For the text-containing cell, return its midpoint in [x, y] coordinate format. 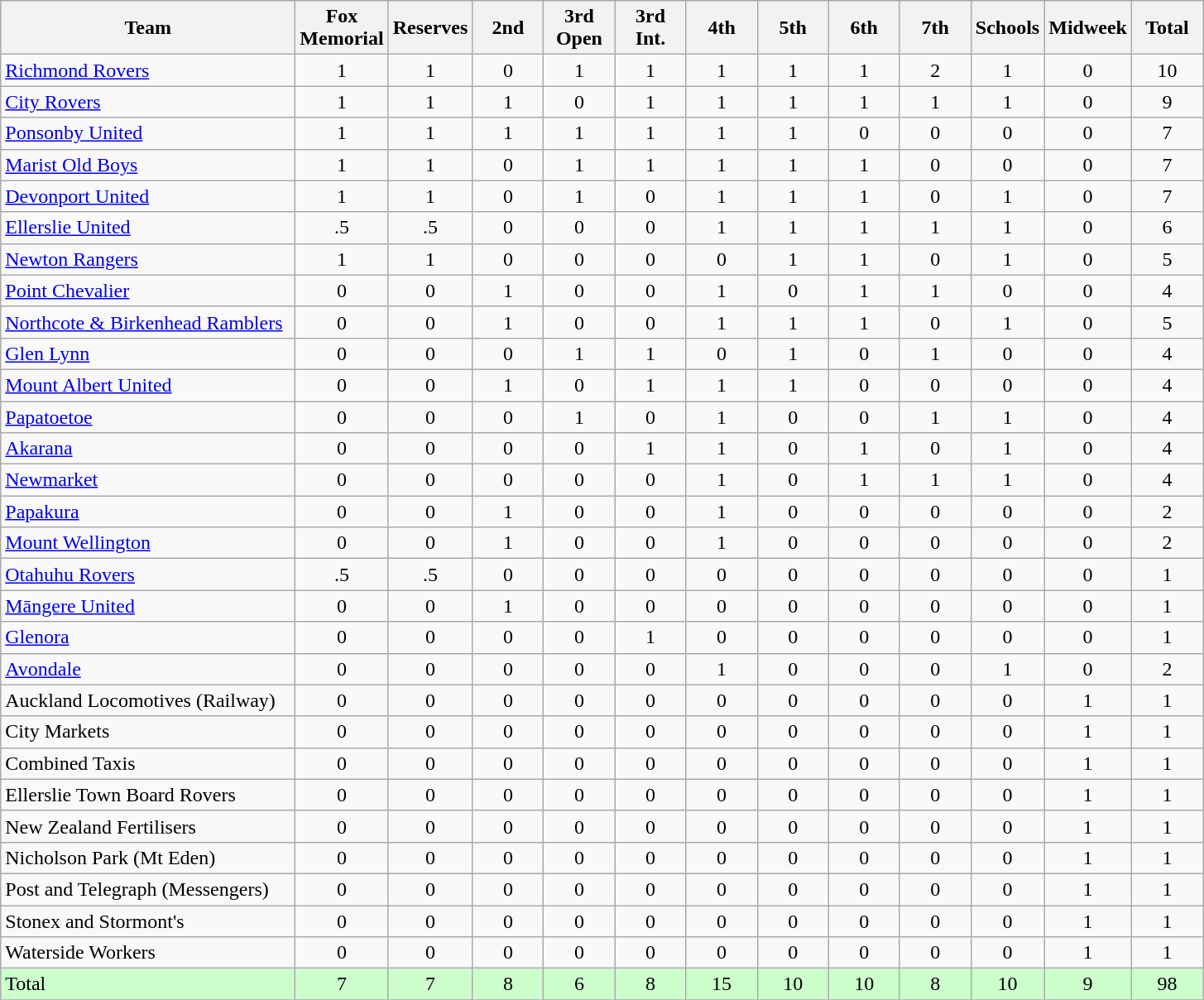
Northcote & Birkenhead Ramblers [148, 322]
Papakura [148, 512]
98 [1167, 984]
15 [722, 984]
Glen Lynn [148, 353]
Combined Taxis [148, 763]
6th [864, 28]
Nicholson Park (Mt Eden) [148, 858]
Auckland Locomotives (Railway) [148, 700]
Ponsonby United [148, 133]
Newton Rangers [148, 259]
4th [722, 28]
Stonex and Stormont's [148, 921]
Newmarket [148, 480]
Akarana [148, 449]
City Markets [148, 732]
New Zealand Fertilisers [148, 826]
Mount Albert United [148, 385]
Post and Telegraph (Messengers) [148, 889]
City Rovers [148, 102]
Māngere United [148, 606]
Team [148, 28]
Waterside Workers [148, 953]
3rd Int. [650, 28]
Ellerslie Town Board Rovers [148, 795]
Ellerslie United [148, 228]
Mount Wellington [148, 543]
Reserves [430, 28]
Glenora [148, 637]
Marist Old Boys [148, 165]
Schools [1007, 28]
2nd [508, 28]
3rd Open [579, 28]
Richmond Rovers [148, 70]
5th [793, 28]
Avondale [148, 669]
Fox Memorial [342, 28]
Devonport United [148, 196]
Otahuhu Rovers [148, 575]
Papatoetoe [148, 416]
Midweek [1088, 28]
Point Chevalier [148, 291]
7th [935, 28]
